Locate the cell with the specified text and output its (x, y) center coordinate. 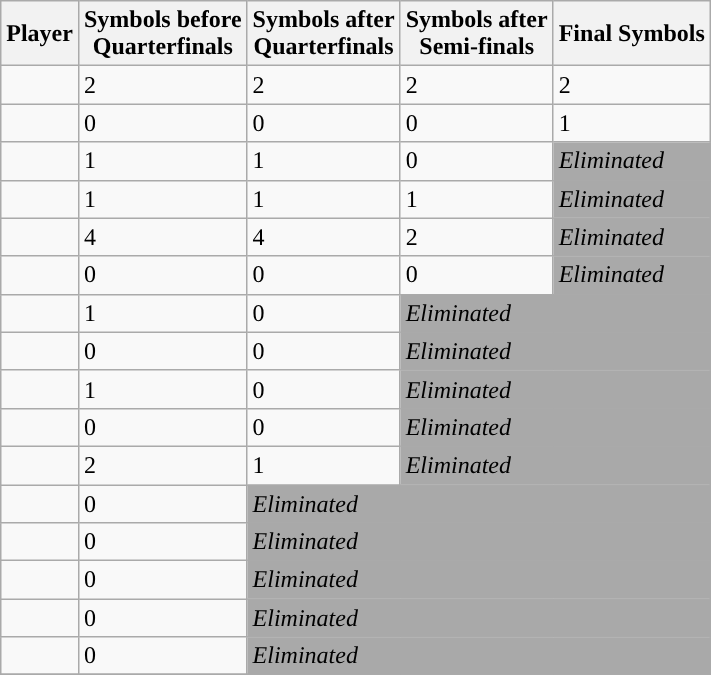
Symbols afterSemi-finals (476, 34)
Player (40, 34)
Symbols after Quarterfinals (324, 34)
Final Symbols (632, 34)
Symbols before Quarterfinals (162, 34)
